Search for the cell housing the specified text and yield its (X, Y) center coordinate. 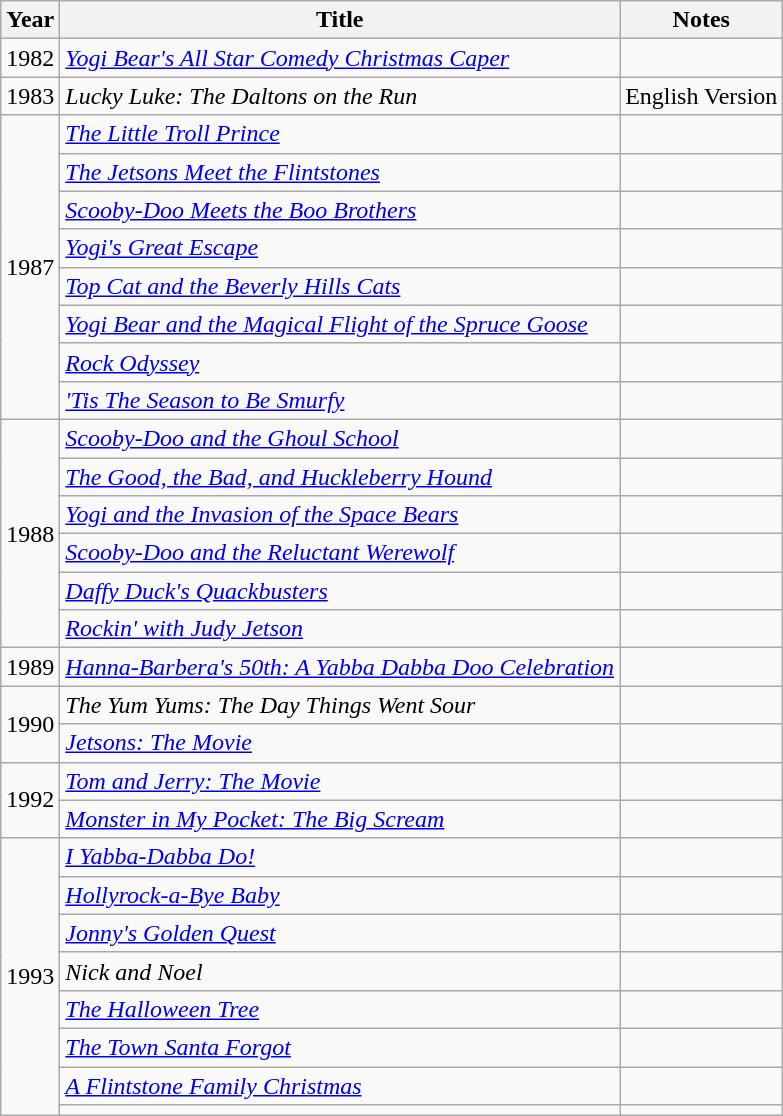
The Yum Yums: The Day Things Went Sour (340, 705)
Daffy Duck's Quackbusters (340, 591)
The Town Santa Forgot (340, 1047)
1983 (30, 96)
1993 (30, 977)
Hollyrock-a-Bye Baby (340, 895)
1982 (30, 58)
1992 (30, 800)
Jonny's Golden Quest (340, 933)
Hanna-Barbera's 50th: A Yabba Dabba Doo Celebration (340, 667)
Notes (702, 20)
Lucky Luke: The Daltons on the Run (340, 96)
Yogi and the Invasion of the Space Bears (340, 515)
English Version (702, 96)
Title (340, 20)
A Flintstone Family Christmas (340, 1085)
The Jetsons Meet the Flintstones (340, 172)
1987 (30, 267)
Yogi Bear and the Magical Flight of the Spruce Goose (340, 324)
Rockin' with Judy Jetson (340, 629)
1988 (30, 533)
Scooby-Doo and the Reluctant Werewolf (340, 553)
The Halloween Tree (340, 1009)
The Good, the Bad, and Huckleberry Hound (340, 477)
Scooby-Doo and the Ghoul School (340, 438)
Jetsons: The Movie (340, 743)
1990 (30, 724)
Tom and Jerry: The Movie (340, 781)
The Little Troll Prince (340, 134)
Year (30, 20)
Monster in My Pocket: The Big Scream (340, 819)
Rock Odyssey (340, 362)
'Tis The Season to Be Smurfy (340, 400)
Yogi Bear's All Star Comedy Christmas Caper (340, 58)
Scooby-Doo Meets the Boo Brothers (340, 210)
I Yabba-Dabba Do! (340, 857)
Yogi's Great Escape (340, 248)
Top Cat and the Beverly Hills Cats (340, 286)
1989 (30, 667)
Nick and Noel (340, 971)
